Identify which cell holds the provided text, then report its [X, Y] central coordinate. 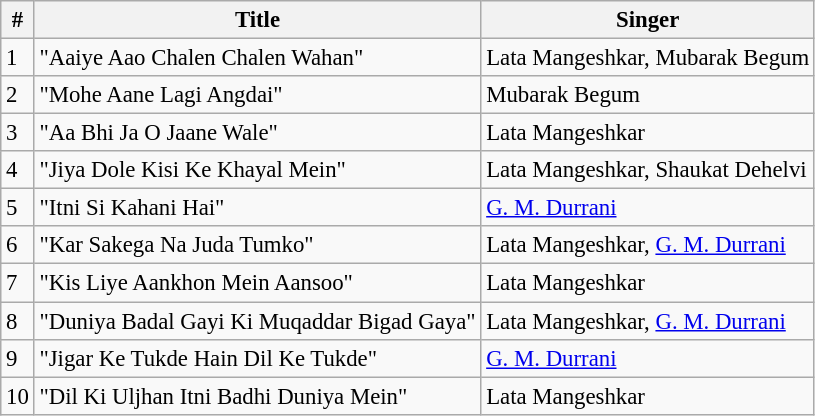
2 [18, 95]
"Aaiye Aao Chalen Chalen Wahan" [258, 58]
Lata Mangeshkar, Shaukat Dehelvi [648, 170]
6 [18, 245]
10 [18, 396]
9 [18, 358]
Title [258, 20]
Mubarak Begum [648, 95]
"Dil Ki Uljhan Itni Badhi Duniya Mein" [258, 396]
4 [18, 170]
5 [18, 208]
8 [18, 321]
"Jiya Dole Kisi Ke Khayal Mein" [258, 170]
3 [18, 133]
7 [18, 283]
"Aa Bhi Ja O Jaane Wale" [258, 133]
"Mohe Aane Lagi Angdai" [258, 95]
"Kis Liye Aankhon Mein Aansoo" [258, 283]
"Itni Si Kahani Hai" [258, 208]
"Jigar Ke Tukde Hain Dil Ke Tukde" [258, 358]
"Duniya Badal Gayi Ki Muqaddar Bigad Gaya" [258, 321]
1 [18, 58]
Lata Mangeshkar, Mubarak Begum [648, 58]
# [18, 20]
"Kar Sakega Na Juda Tumko" [258, 245]
Singer [648, 20]
